From the cell containing the given text, extract its center point as (x, y) coordinate. 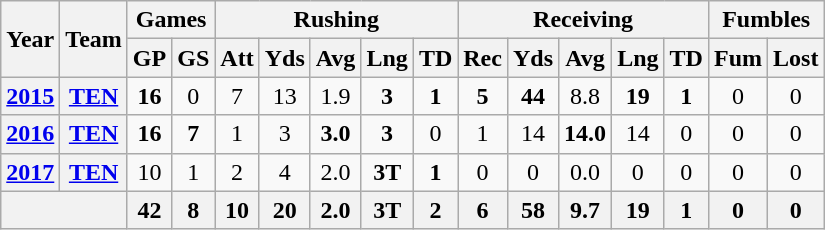
Games (170, 20)
4 (284, 172)
0.0 (586, 172)
2015 (30, 96)
1.9 (336, 96)
Team (94, 39)
2017 (30, 172)
3.0 (336, 134)
GS (194, 58)
GP (149, 58)
Year (30, 39)
8 (194, 210)
5 (483, 96)
13 (284, 96)
Fumbles (766, 20)
44 (532, 96)
Fum (738, 58)
42 (149, 210)
9.7 (586, 210)
Rec (483, 58)
8.8 (586, 96)
Att (237, 58)
14.0 (586, 134)
2016 (30, 134)
6 (483, 210)
Receiving (584, 20)
Lost (796, 58)
20 (284, 210)
Rushing (336, 20)
58 (532, 210)
